For the text-containing cell, return its midpoint in (x, y) coordinate format. 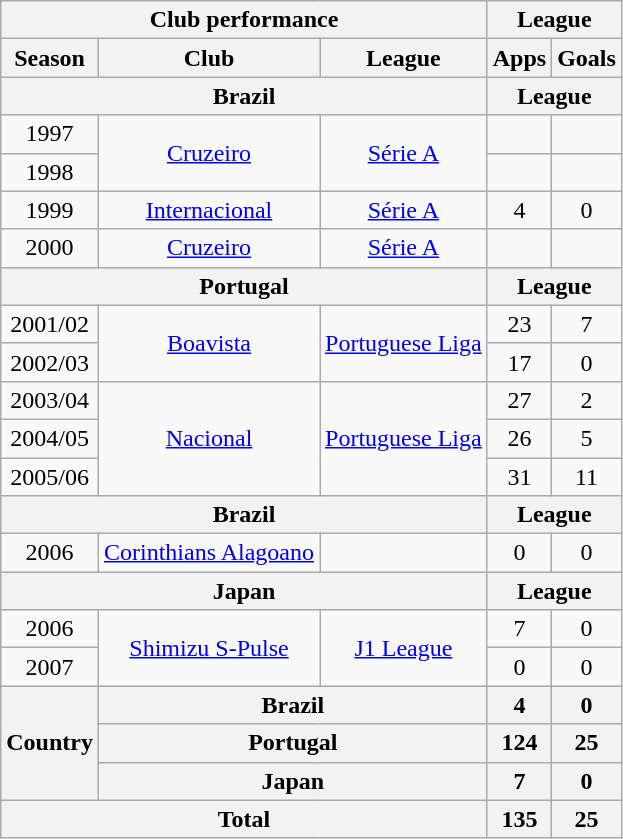
2004/05 (50, 438)
Country (50, 743)
1997 (50, 134)
Boavista (208, 343)
17 (519, 362)
Shimizu S-Pulse (208, 648)
27 (519, 400)
2000 (50, 248)
23 (519, 324)
135 (519, 819)
11 (587, 477)
2007 (50, 667)
Season (50, 58)
Total (244, 819)
Internacional (208, 210)
2005/06 (50, 477)
2 (587, 400)
Nacional (208, 438)
Goals (587, 58)
Corinthians Alagoano (208, 553)
1998 (50, 172)
31 (519, 477)
1999 (50, 210)
Club (208, 58)
2003/04 (50, 400)
5 (587, 438)
Club performance (244, 20)
Apps (519, 58)
2002/03 (50, 362)
124 (519, 743)
2001/02 (50, 324)
J1 League (404, 648)
26 (519, 438)
